Locate the cell with the specified text and output its [x, y] center coordinate. 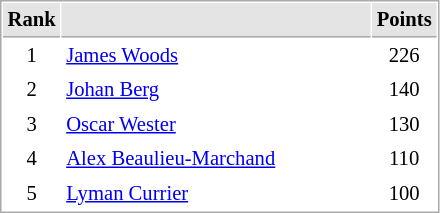
110 [404, 158]
3 [32, 124]
5 [32, 194]
4 [32, 158]
Rank [32, 20]
Oscar Wester [216, 124]
100 [404, 194]
130 [404, 124]
James Woods [216, 56]
Lyman Currier [216, 194]
140 [404, 90]
2 [32, 90]
226 [404, 56]
1 [32, 56]
Johan Berg [216, 90]
Alex Beaulieu-Marchand [216, 158]
Points [404, 20]
